Locate the cell with the specified text and output its (x, y) center coordinate. 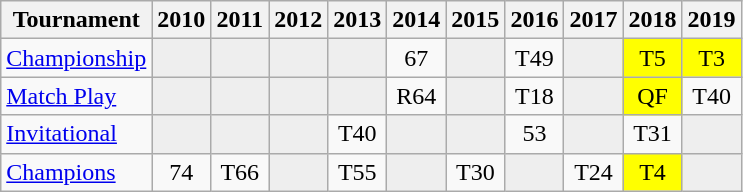
2010 (182, 20)
2011 (240, 20)
T66 (240, 172)
2018 (652, 20)
Tournament (76, 20)
T55 (358, 172)
2012 (298, 20)
T49 (534, 58)
T24 (594, 172)
2017 (594, 20)
Championship (76, 58)
2014 (416, 20)
2015 (476, 20)
T31 (652, 134)
T5 (652, 58)
2016 (534, 20)
T3 (712, 58)
53 (534, 134)
T18 (534, 96)
2019 (712, 20)
Champions (76, 172)
Invitational (76, 134)
2013 (358, 20)
T4 (652, 172)
R64 (416, 96)
67 (416, 58)
74 (182, 172)
T30 (476, 172)
QF (652, 96)
Match Play (76, 96)
